Scan for the cell matching the given text and deliver its (X, Y) coordinate at center. 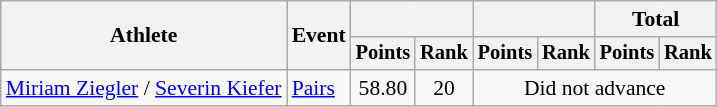
Pairs (319, 88)
Athlete (144, 36)
20 (444, 88)
Miriam Ziegler / Severin Kiefer (144, 88)
Event (319, 36)
Total (656, 19)
58.80 (383, 88)
Did not advance (595, 88)
